From the cell containing the given text, extract its center point as [X, Y] coordinate. 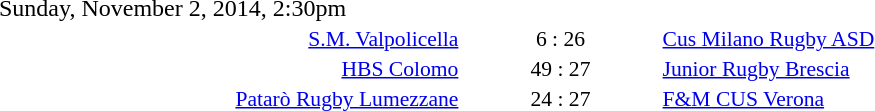
6 : 26 [560, 38]
49 : 27 [560, 68]
